Pinpoint the cell where the given text exists, returning its (X, Y) midpoint coordinate. 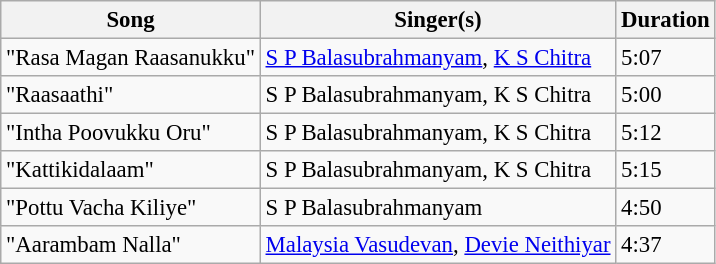
5:07 (666, 58)
"Kattikidalaam" (130, 170)
"Intha Poovukku Oru" (130, 133)
4:37 (666, 245)
Malaysia Vasudevan, Devie Neithiyar (438, 245)
5:00 (666, 95)
5:15 (666, 170)
4:50 (666, 208)
"Aarambam Nalla" (130, 245)
5:12 (666, 133)
Song (130, 20)
Duration (666, 20)
Singer(s) (438, 20)
"Rasa Magan Raasanukku" (130, 58)
S P Balasubrahmanyam (438, 208)
"Raasaathi" (130, 95)
"Pottu Vacha Kiliye" (130, 208)
